Capture the cell that displays the provided text and extract its [x, y] central coordinate. 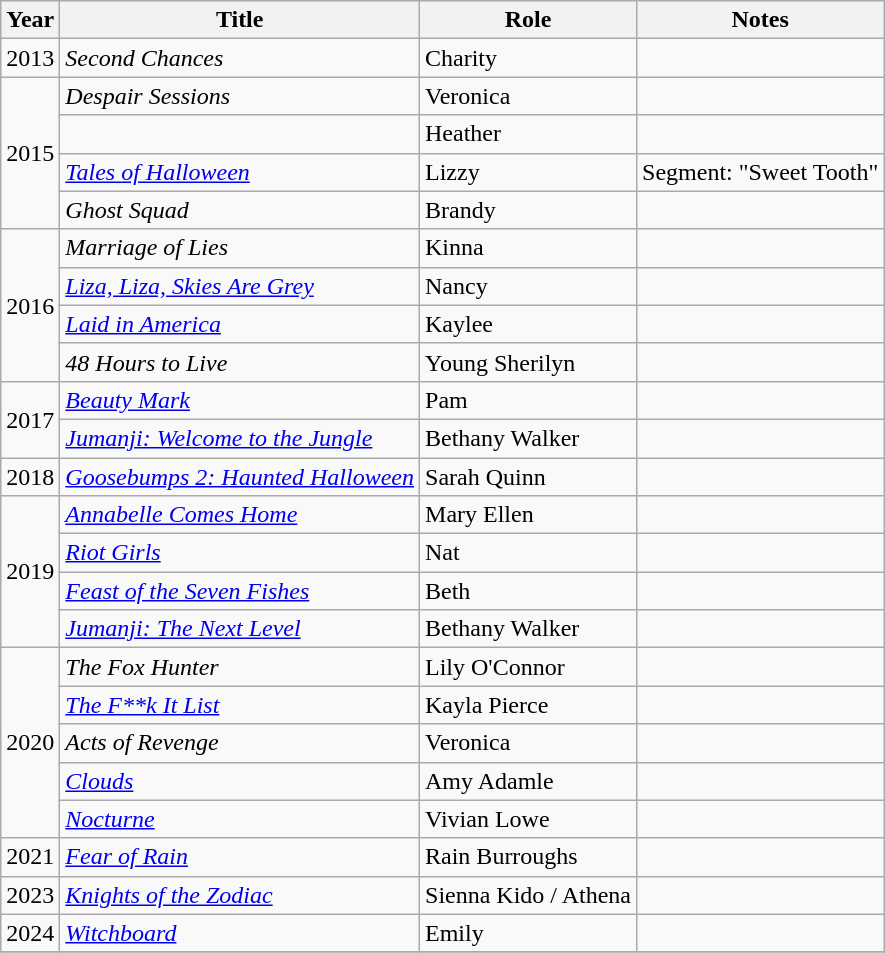
Charity [528, 58]
Jumanji: Welcome to the Jungle [240, 438]
Brandy [528, 210]
Knights of the Zodiac [240, 895]
Lily O'Connor [528, 667]
2023 [30, 895]
Annabelle Comes Home [240, 515]
Amy Adamle [528, 781]
Laid in America [240, 324]
2021 [30, 857]
48 Hours to Live [240, 362]
Feast of the Seven Fishes [240, 591]
Kayla Pierce [528, 705]
Notes [760, 20]
Beauty Mark [240, 400]
Year [30, 20]
Role [528, 20]
2017 [30, 419]
Emily [528, 933]
2015 [30, 153]
Segment: "Sweet Tooth" [760, 172]
Nocturne [240, 819]
Acts of Revenge [240, 743]
Second Chances [240, 58]
2016 [30, 305]
The F**k It List [240, 705]
Ghost Squad [240, 210]
Mary Ellen [528, 515]
2013 [30, 58]
Sarah Quinn [528, 477]
Witchboard [240, 933]
Liza, Liza, Skies Are Grey [240, 286]
Kinna [528, 248]
Lizzy [528, 172]
Nat [528, 553]
The Fox Hunter [240, 667]
Kaylee [528, 324]
Nancy [528, 286]
Beth [528, 591]
Pam [528, 400]
Rain Burroughs [528, 857]
2019 [30, 572]
Despair Sessions [240, 96]
Clouds [240, 781]
Fear of Rain [240, 857]
Marriage of Lies [240, 248]
Goosebumps 2: Haunted Halloween [240, 477]
Riot Girls [240, 553]
Vivian Lowe [528, 819]
Title [240, 20]
Jumanji: The Next Level [240, 629]
2020 [30, 743]
2024 [30, 933]
2018 [30, 477]
Heather [528, 134]
Young Sherilyn [528, 362]
Sienna Kido / Athena [528, 895]
Tales of Halloween [240, 172]
